Capture the cell that displays the provided text and extract its (x, y) central coordinate. 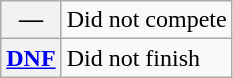
Did not finish (146, 58)
DNF (31, 58)
Did not compete (146, 20)
— (31, 20)
